Output the [X, Y] coordinate of the center of the cell containing the given text.  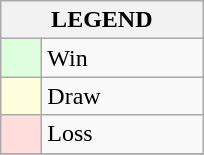
Draw [122, 96]
LEGEND [102, 20]
Win [122, 58]
Loss [122, 134]
